Pinpoint the cell where the given text exists, returning its [X, Y] midpoint coordinate. 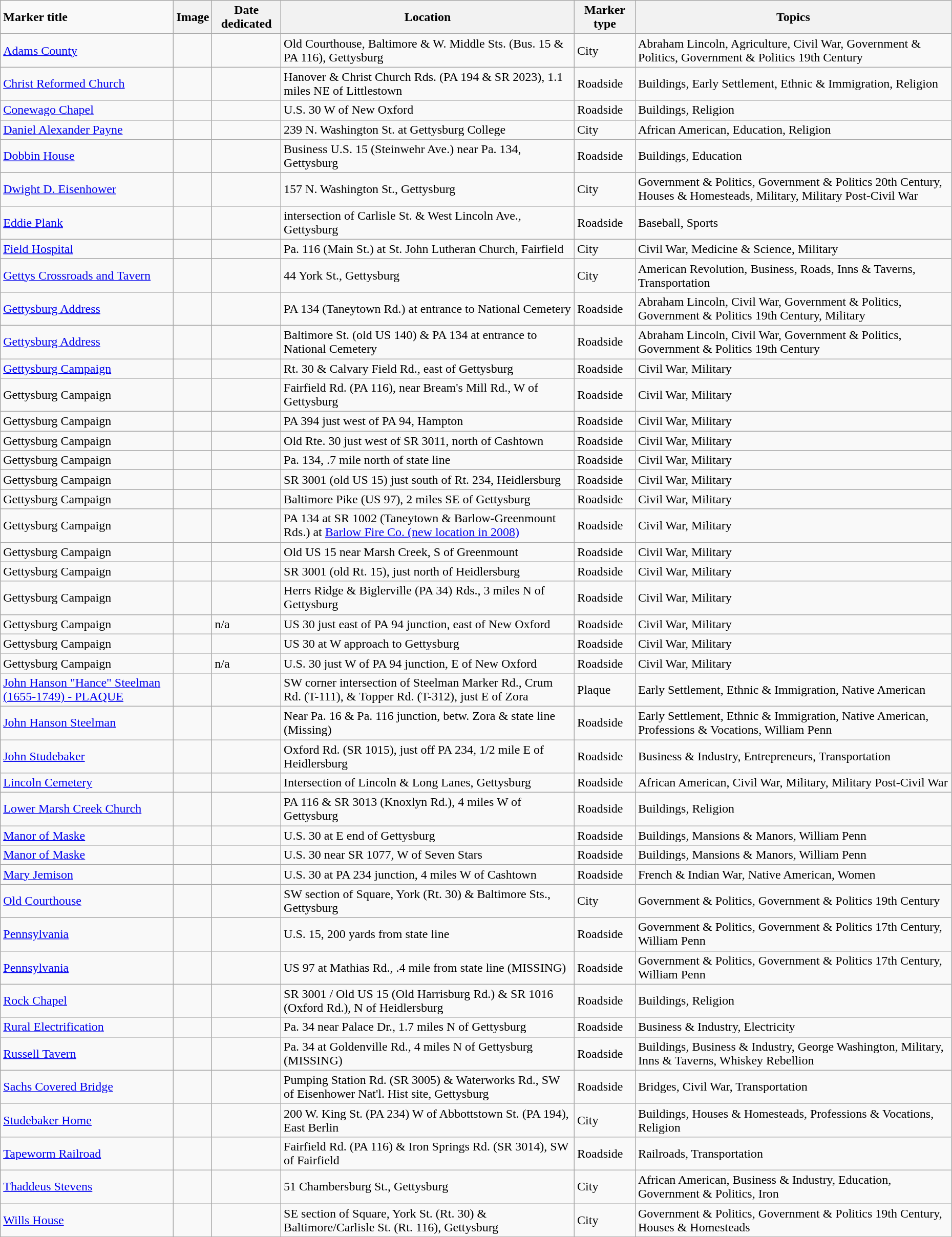
Field Hospital [87, 249]
Hanover & Christ Church Rds. (PA 194 & SR 2023), 1.1 miles NE of Littlestown [428, 84]
Studebaker Home [87, 1120]
SR 3001 / Old US 15 (Old Harrisburg Rd.) & SR 1016 (Oxford Rd.), N of Heidlersburg [428, 1000]
Government & Politics, Government & Politics 19th Century, Houses & Homesteads [793, 1220]
Pa. 34 near Palace Dr., 1.7 miles N of Gettysburg [428, 1027]
Dobbin House [87, 156]
Sachs Covered Bridge [87, 1086]
Abraham Lincoln, Agriculture, Civil War, Government & Politics, Government & Politics 19th Century [793, 50]
Government & Politics, Government & Politics 20th Century, Houses & Homesteads, Military, Military Post-Civil War [793, 189]
Buildings, Early Settlement, Ethnic & Immigration, Religion [793, 84]
SE section of Square, York St. (Rt. 30) & Baltimore/Carlisle St. (Rt. 116), Gettysburg [428, 1220]
SW section of Square, York (Rt. 30) & Baltimore Sts., Gettysburg [428, 901]
Early Settlement, Ethnic & Immigration, Native American [793, 689]
John Hanson Steelman [87, 723]
Old Courthouse, Baltimore & W. Middle Sts. (Bus. 15 & PA 116), Gettysburg [428, 50]
US 30 just east of PA 94 junction, east of New Oxford [428, 624]
U.S. 30 at PA 234 junction, 4 miles W of Cashtown [428, 875]
U.S. 30 near SR 1077, W of Seven Stars [428, 855]
U.S. 30 W of New Oxford [428, 110]
African American, Education, Religion [793, 130]
US 97 at Mathias Rd., .4 mile from state line (MISSING) [428, 968]
SR 3001 (old US 15) just south of Rt. 234, Heidlersburg [428, 480]
Wills House [87, 1220]
Baltimore St. (old US 140) & PA 134 at entrance to National Cemetery [428, 342]
PA 134 at SR 1002 (Taneytown & Barlow-Greenmount Rds.) at Barlow Fire Co. (new location in 2008) [428, 525]
Conewago Chapel [87, 110]
Buildings, Houses & Homesteads, Professions & Vocations, Religion [793, 1120]
Eddie Plank [87, 222]
African American, Business & Industry, Education, Government & Politics, Iron [793, 1187]
SR 3001 (old Rt. 15), just north of Heidlersburg [428, 571]
Business & Industry, Electricity [793, 1027]
U.S. 30 at E end of Gettysburg [428, 836]
Pa. 134, .7 mile north of state line [428, 460]
French & Indian War, Native American, Women [793, 875]
Abraham Lincoln, Civil War, Government & Politics, Government & Politics 19th Century [793, 342]
Intersection of Lincoln & Long Lanes, Gettysburg [428, 783]
Location [428, 17]
Date dedicated [247, 17]
Fairfield Rd. (PA 116) & Iron Springs Rd. (SR 3014), SW of Fairfield [428, 1153]
PA 134 (Taneytown Rd.) at entrance to National Cemetery [428, 308]
Old Rte. 30 just west of SR 3011, north of Cashtown [428, 441]
John Hanson "Hance" Steelman (1655-1749) - PLAQUE [87, 689]
157 N. Washington St., Gettysburg [428, 189]
Government & Politics, Government & Politics 19th Century [793, 901]
Plaque [605, 689]
Marker type [605, 17]
Pa. 34 at Goldenville Rd., 4 miles N of Gettysburg (MISSING) [428, 1054]
U.S. 15, 200 yards from state line [428, 934]
Image [193, 17]
Tapeworm Railroad [87, 1153]
Bridges, Civil War, Transportation [793, 1086]
Herrs Ridge & Biglerville (PA 34) Rds., 3 miles N of Gettysburg [428, 598]
Oxford Rd. (SR 1015), just off PA 234, 1/2 mile E of Heidlersburg [428, 756]
Lower Marsh Creek Church [87, 809]
44 York St., Gettysburg [428, 275]
Rural Electrification [87, 1027]
Pumping Station Rd. (SR 3005) & Waterworks Rd., SW of Eisenhower Nat'l. Hist site, Gettysburg [428, 1086]
Early Settlement, Ethnic & Immigration, Native American, Professions & Vocations, William Penn [793, 723]
Marker title [87, 17]
intersection of Carlisle St. & West Lincoln Ave., Gettysburg [428, 222]
Baseball, Sports [793, 222]
Business U.S. 15 (Steinwehr Ave.) near Pa. 134, Gettysburg [428, 156]
Old US 15 near Marsh Creek, S of Greenmount [428, 552]
PA 116 & SR 3013 (Knoxlyn Rd.), 4 miles W of Gettysburg [428, 809]
Dwight D. Eisenhower [87, 189]
Mary Jemison [87, 875]
200 W. King St. (PA 234) W of Abbottstown St. (PA 194), East Berlin [428, 1120]
51 Chambersburg St., Gettysburg [428, 1187]
Buildings, Business & Industry, George Washington, Military, Inns & Taverns, Whiskey Rebellion [793, 1054]
Civil War, Medicine & Science, Military [793, 249]
Topics [793, 17]
Baltimore Pike (US 97), 2 miles SE of Gettysburg [428, 499]
Christ Reformed Church [87, 84]
Gettys Crossroads and Tavern [87, 275]
Railroads, Transportation [793, 1153]
Buildings, Education [793, 156]
John Studebaker [87, 756]
Daniel Alexander Payne [87, 130]
African American, Civil War, Military, Military Post-Civil War [793, 783]
U.S. 30 just W of PA 94 junction, E of New Oxford [428, 663]
PA 394 just west of PA 94, Hampton [428, 421]
Old Courthouse [87, 901]
Fairfield Rd. (PA 116), near Bream's Mill Rd., W of Gettysburg [428, 395]
Pa. 116 (Main St.) at St. John Lutheran Church, Fairfield [428, 249]
Rock Chapel [87, 1000]
US 30 at W approach to Gettysburg [428, 644]
Abraham Lincoln, Civil War, Government & Politics, Government & Politics 19th Century, Military [793, 308]
SW corner intersection of Steelman Marker Rd., Crum Rd. (T-111), & Topper Rd. (T-312), just E of Zora [428, 689]
American Revolution, Business, Roads, Inns & Taverns, Transportation [793, 275]
Rt. 30 & Calvary Field Rd., east of Gettysburg [428, 368]
Russell Tavern [87, 1054]
Near Pa. 16 & Pa. 116 junction, betw. Zora & state line (Missing) [428, 723]
Thaddeus Stevens [87, 1187]
Adams County [87, 50]
Lincoln Cemetery [87, 783]
239 N. Washington St. at Gettysburg College [428, 130]
Business & Industry, Entrepreneurs, Transportation [793, 756]
